From the cell containing the given text, extract its center point as (x, y) coordinate. 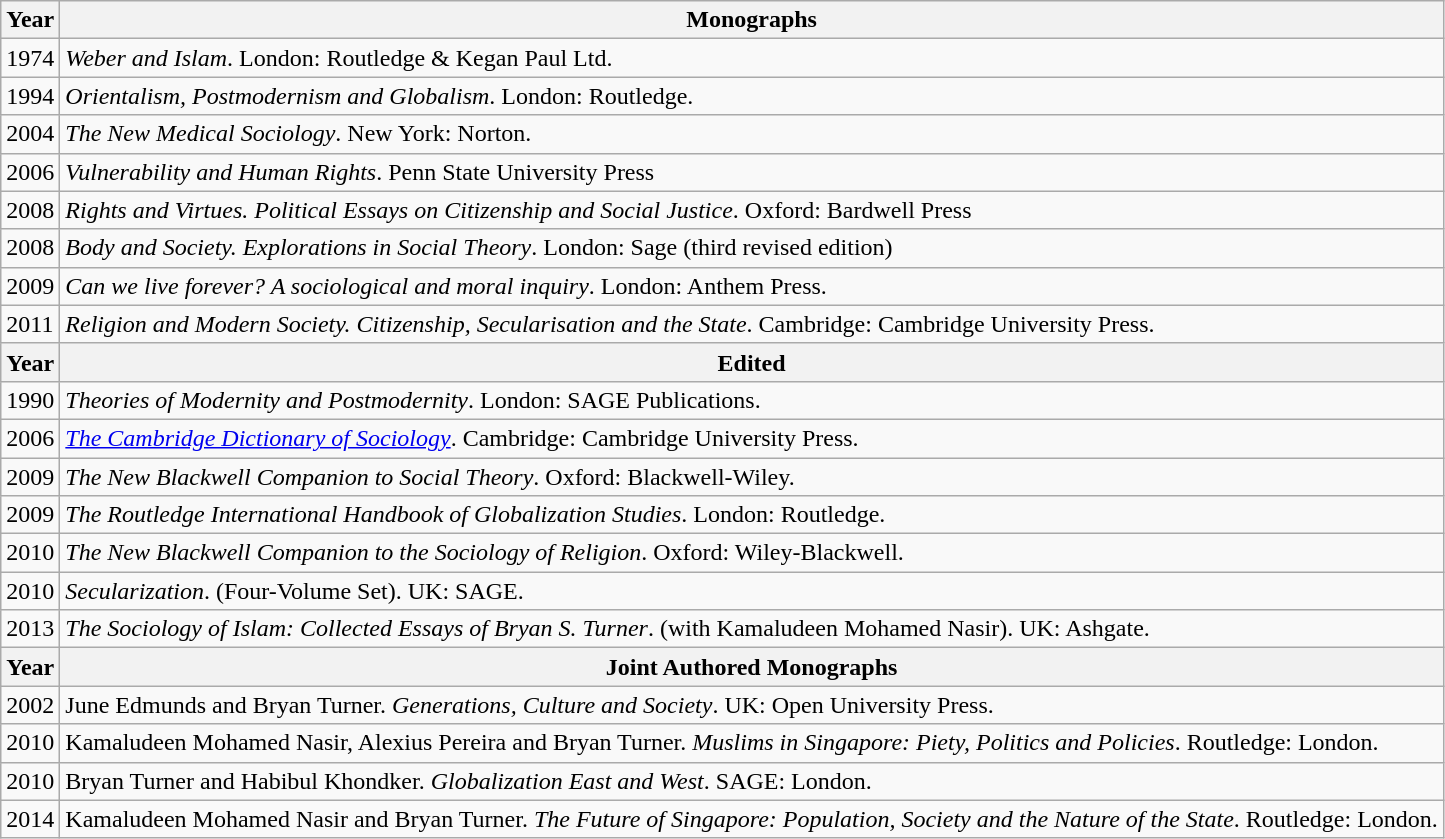
The Routledge International Handbook of Globalization Studies. London: Routledge. (752, 515)
Orientalism, Postmodernism and Globalism. London: Routledge. (752, 96)
June Edmunds and Bryan Turner. Generations, Culture and Society. UK: Open University Press. (752, 705)
Can we live forever? A sociological and moral inquiry. London: Anthem Press. (752, 286)
Edited (752, 362)
Religion and Modern Society. Citizenship, Secularisation and the State. Cambridge: Cambridge University Press. (752, 324)
Body and Society. Explorations in Social Theory. London: Sage (third revised edition) (752, 248)
Secularization. (Four-Volume Set). UK: SAGE. (752, 591)
The New Medical Sociology. New York: Norton. (752, 134)
Weber and Islam. London: Routledge & Kegan Paul Ltd. (752, 58)
The Sociology of Islam: Collected Essays of Bryan S. Turner. (with Kamaludeen Mohamed Nasir). UK: Ashgate. (752, 629)
Rights and Virtues. Political Essays on Citizenship and Social Justice. Oxford: Bardwell Press (752, 210)
1994 (30, 96)
The New Blackwell Companion to the Sociology of Religion. Oxford: Wiley-Blackwell. (752, 553)
Kamaludeen Mohamed Nasir and Bryan Turner. The Future of Singapore: Population, Society and the Nature of the State. Routledge: London. (752, 819)
2013 (30, 629)
Monographs (752, 20)
Bryan Turner and Habibul Khondker. Globalization East and West. SAGE: London. (752, 781)
2011 (30, 324)
1974 (30, 58)
Kamaludeen Mohamed Nasir, Alexius Pereira and Bryan Turner. Muslims in Singapore: Piety, Politics and Policies. Routledge: London. (752, 743)
Joint Authored Monographs (752, 667)
2014 (30, 819)
Vulnerability and Human Rights. Penn State University Press (752, 172)
Theories of Modernity and Postmodernity. London: SAGE Publications. (752, 400)
1990 (30, 400)
2002 (30, 705)
The Cambridge Dictionary of Sociology. Cambridge: Cambridge University Press. (752, 438)
The New Blackwell Companion to Social Theory. Oxford: Blackwell-Wiley. (752, 477)
2004 (30, 134)
